Identify which cell holds the provided text, then report its (X, Y) central coordinate. 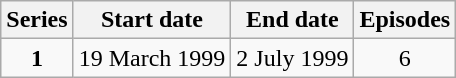
2 July 1999 (292, 58)
19 March 1999 (152, 58)
Series (37, 20)
6 (405, 58)
Episodes (405, 20)
1 (37, 58)
Start date (152, 20)
End date (292, 20)
